Extract the (x, y) coordinate from the center of the cell holding the provided text.  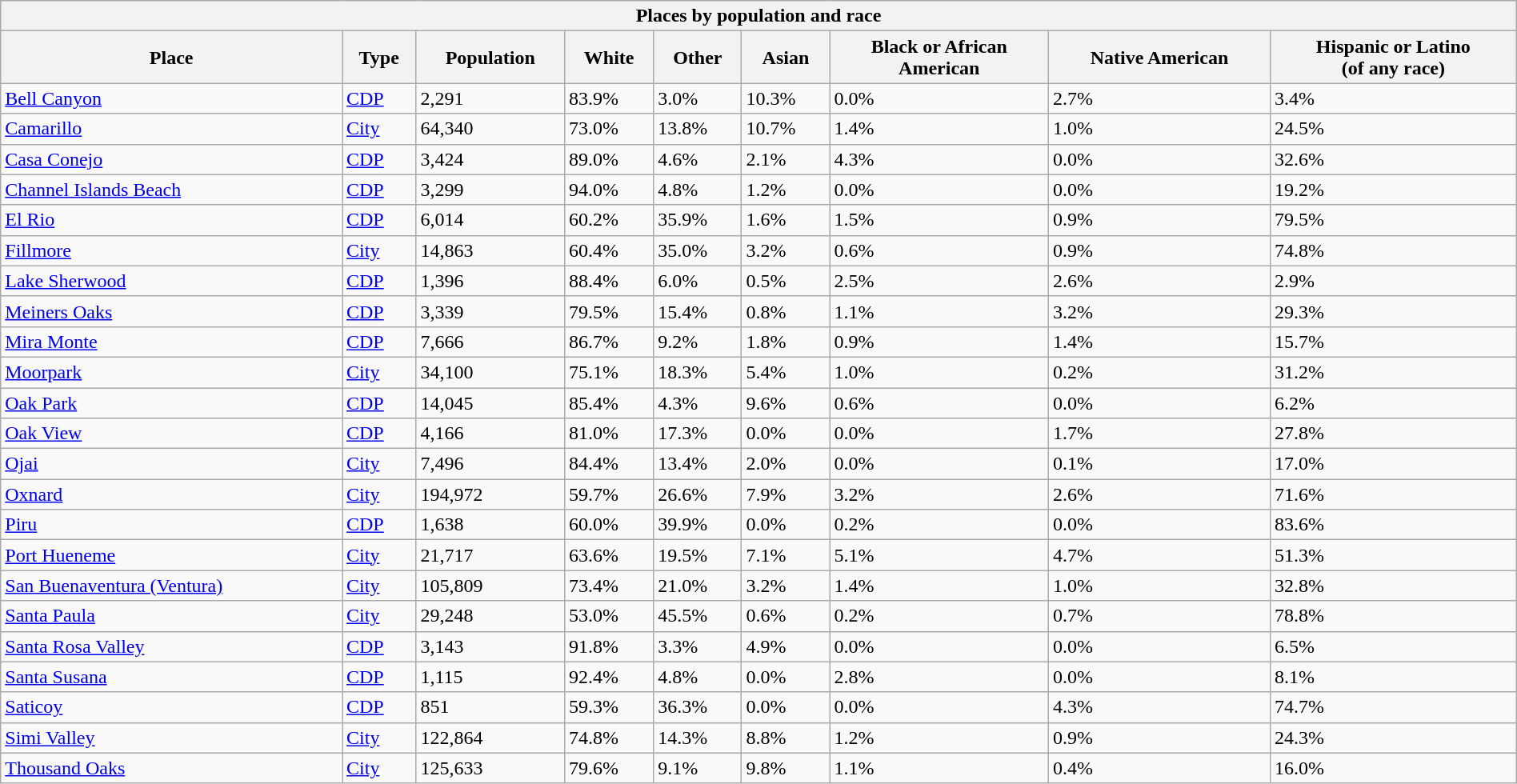
Place (171, 58)
45.5% (698, 616)
4.9% (786, 646)
9.8% (786, 768)
Native American (1159, 58)
3,424 (490, 159)
7,496 (490, 464)
14.3% (698, 738)
81.0% (610, 434)
36.3% (698, 707)
39.9% (698, 525)
3.0% (698, 98)
Population (490, 58)
7,666 (490, 342)
18.3% (698, 372)
13.8% (698, 129)
17.3% (698, 434)
78.8% (1393, 616)
79.6% (610, 768)
85.4% (610, 402)
29.3% (1393, 311)
51.3% (1393, 555)
2.9% (1393, 281)
21.0% (698, 586)
194,972 (490, 494)
73.0% (610, 129)
6.0% (698, 281)
75.1% (610, 372)
10.3% (786, 98)
0.5% (786, 281)
13.4% (698, 464)
1,396 (490, 281)
3,339 (490, 311)
3,143 (490, 646)
Piru (171, 525)
31.2% (1393, 372)
35.0% (698, 250)
19.5% (698, 555)
7.1% (786, 555)
San Buenaventura (Ventura) (171, 586)
Type (379, 58)
7.9% (786, 494)
15.4% (698, 311)
Oak Park (171, 402)
14,045 (490, 402)
91.8% (610, 646)
73.4% (610, 586)
6.5% (1393, 646)
Black or AfricanAmerican (939, 58)
Port Hueneme (171, 555)
32.6% (1393, 159)
Meiners Oaks (171, 311)
Ojai (171, 464)
4.6% (698, 159)
Lake Sherwood (171, 281)
71.6% (1393, 494)
125,633 (490, 768)
0.1% (1159, 464)
60.2% (610, 220)
9.6% (786, 402)
26.6% (698, 494)
0.7% (1159, 616)
Thousand Oaks (171, 768)
Bell Canyon (171, 98)
Camarillo (171, 129)
Moorpark (171, 372)
White (610, 58)
94.0% (610, 190)
Other (698, 58)
9.2% (698, 342)
1.5% (939, 220)
1.8% (786, 342)
6.2% (1393, 402)
64,340 (490, 129)
1,638 (490, 525)
1.6% (786, 220)
8.1% (1393, 677)
83.9% (610, 98)
24.5% (1393, 129)
17.0% (1393, 464)
0.8% (786, 311)
Asian (786, 58)
74.7% (1393, 707)
29,248 (490, 616)
16.0% (1393, 768)
5.1% (939, 555)
4,166 (490, 434)
Hispanic or Latino(of any race) (1393, 58)
53.0% (610, 616)
3.3% (698, 646)
92.4% (610, 677)
122,864 (490, 738)
Channel Islands Beach (171, 190)
2.5% (939, 281)
1,115 (490, 677)
851 (490, 707)
5.4% (786, 372)
Places by population and race (758, 16)
84.4% (610, 464)
8.8% (786, 738)
Saticoy (171, 707)
35.9% (698, 220)
15.7% (1393, 342)
59.7% (610, 494)
Oxnard (171, 494)
32.8% (1393, 586)
Santa Rosa Valley (171, 646)
105,809 (490, 586)
19.2% (1393, 190)
El Rio (171, 220)
0.4% (1159, 768)
4.7% (1159, 555)
60.0% (610, 525)
9.1% (698, 768)
2.1% (786, 159)
2.7% (1159, 98)
86.7% (610, 342)
10.7% (786, 129)
Simi Valley (171, 738)
34,100 (490, 372)
Casa Conejo (171, 159)
24.3% (1393, 738)
Oak View (171, 434)
2,291 (490, 98)
83.6% (1393, 525)
3,299 (490, 190)
Santa Susana (171, 677)
3.4% (1393, 98)
59.3% (610, 707)
1.7% (1159, 434)
Fillmore (171, 250)
60.4% (610, 250)
88.4% (610, 281)
14,863 (490, 250)
27.8% (1393, 434)
2.8% (939, 677)
Mira Monte (171, 342)
63.6% (610, 555)
89.0% (610, 159)
21,717 (490, 555)
Santa Paula (171, 616)
2.0% (786, 464)
6,014 (490, 220)
